Determine the [x, y] coordinate at the center of the cell enclosing the given text.  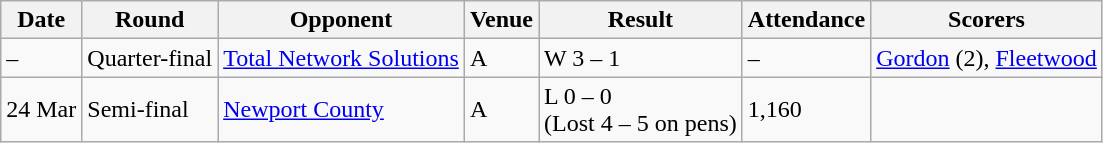
Result [641, 20]
Semi-final [150, 110]
L 0 – 0(Lost 4 – 5 on pens) [641, 110]
1,160 [806, 110]
Venue [501, 20]
Scorers [987, 20]
W 3 – 1 [641, 58]
Attendance [806, 20]
Round [150, 20]
Total Network Solutions [342, 58]
Date [42, 20]
Gordon (2), Fleetwood [987, 58]
Newport County [342, 110]
Opponent [342, 20]
Quarter-final [150, 58]
24 Mar [42, 110]
